For the text-containing cell, return its midpoint in [x, y] coordinate format. 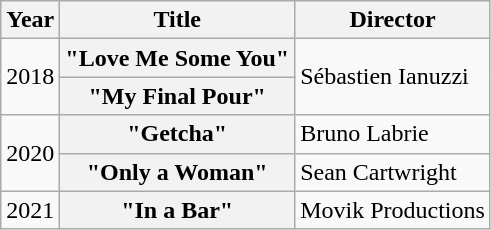
"In a Bar" [178, 210]
"My Final Pour" [178, 96]
Bruno Labrie [393, 134]
Title [178, 20]
Director [393, 20]
2018 [30, 77]
Year [30, 20]
"Only a Woman" [178, 172]
2021 [30, 210]
"Getcha" [178, 134]
2020 [30, 153]
"Love Me Some You" [178, 58]
Sébastien Ianuzzi [393, 77]
Movik Productions [393, 210]
Sean Cartwright [393, 172]
